Return the (X, Y) coordinate for the center point of the cell that contains the specified text.  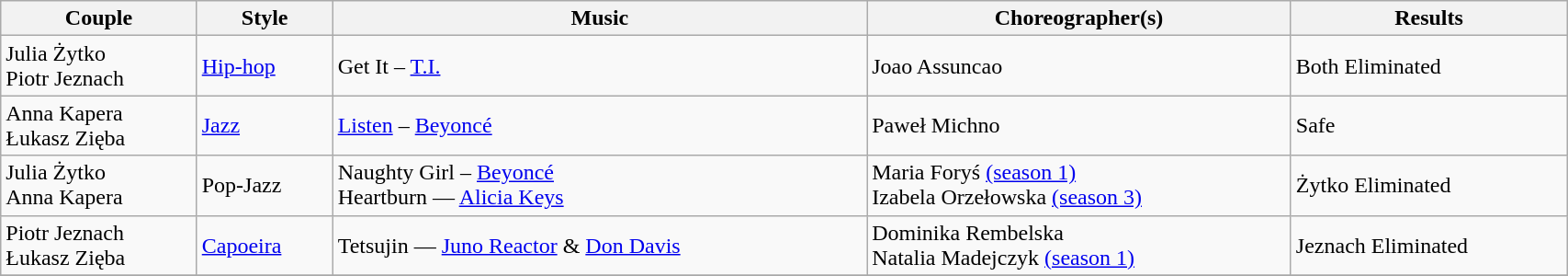
Julia ŻytkoPiotr Jeznach (99, 66)
Results (1428, 18)
Safe (1428, 125)
Style (265, 18)
Listen – Beyoncé (599, 125)
Get It – T.I. (599, 66)
Pop-Jazz (265, 186)
Choreographer(s) (1079, 18)
Tetsujin — Juno Reactor & Don Davis (599, 245)
Both Eliminated (1428, 66)
Anna KaperaŁukasz Zięba (99, 125)
Jazz (265, 125)
Maria Foryś (season 1)Izabela Orzełowska (season 3) (1079, 186)
Paweł Michno (1079, 125)
Naughty Girl – BeyoncéHeartburn — Alicia Keys (599, 186)
Piotr JeznachŁukasz Zięba (99, 245)
Julia ŻytkoAnna Kapera (99, 186)
Żytko Eliminated (1428, 186)
Jeznach Eliminated (1428, 245)
Joao Assuncao (1079, 66)
Hip-hop (265, 66)
Dominika Rembelska Natalia Madejczyk (season 1) (1079, 245)
Couple (99, 18)
Music (599, 18)
Capoeira (265, 245)
